Scan for the cell matching the given text and deliver its (X, Y) coordinate at center. 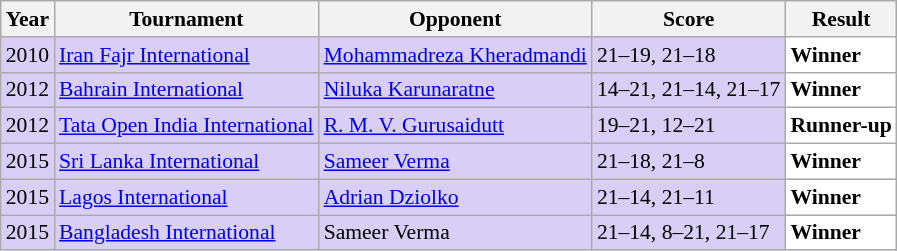
2010 (28, 55)
Tournament (186, 19)
21–19, 21–18 (689, 55)
Adrian Dziolko (456, 197)
Lagos International (186, 197)
Sri Lanka International (186, 162)
21–14, 8–21, 21–17 (689, 233)
Iran Fajr International (186, 55)
Mohammadreza Kheradmandi (456, 55)
21–14, 21–11 (689, 197)
Runner-up (840, 126)
21–18, 21–8 (689, 162)
19–21, 12–21 (689, 126)
Result (840, 19)
Opponent (456, 19)
Tata Open India International (186, 126)
Score (689, 19)
Niluka Karunaratne (456, 90)
Year (28, 19)
Bangladesh International (186, 233)
14–21, 21–14, 21–17 (689, 90)
R. M. V. Gurusaidutt (456, 126)
Bahrain International (186, 90)
